Extract the (X, Y) coordinate from the center of the cell holding the provided text.  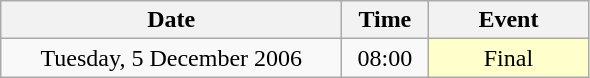
Tuesday, 5 December 2006 (172, 58)
Final (508, 58)
08:00 (385, 58)
Event (508, 20)
Time (385, 20)
Date (172, 20)
